Scan for the cell matching the given text and deliver its (x, y) coordinate at center. 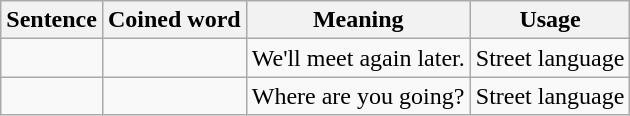
We'll meet again later. (358, 58)
Coined word (174, 20)
Where are you going? (358, 96)
Meaning (358, 20)
Usage (550, 20)
Sentence (52, 20)
